Determine the (X, Y) coordinate at the center of the cell enclosing the given text.  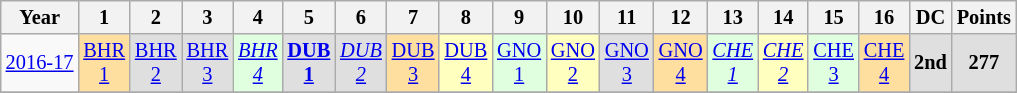
CHE2 (783, 63)
GNO2 (573, 63)
9 (519, 17)
277 (984, 63)
GNO4 (681, 63)
CHE3 (833, 63)
14 (783, 17)
BHR2 (156, 63)
8 (466, 17)
5 (308, 17)
11 (627, 17)
4 (258, 17)
12 (681, 17)
Points (984, 17)
BHR1 (104, 63)
2016-17 (40, 63)
DUB4 (466, 63)
10 (573, 17)
DUB1 (308, 63)
CHE4 (884, 63)
CHE1 (733, 63)
7 (414, 17)
15 (833, 17)
DUB3 (414, 63)
GNO1 (519, 63)
DUB2 (361, 63)
DC (930, 17)
BHR3 (208, 63)
3 (208, 17)
BHR4 (258, 63)
GNO3 (627, 63)
1 (104, 17)
2nd (930, 63)
Year (40, 17)
2 (156, 17)
6 (361, 17)
13 (733, 17)
16 (884, 17)
